Return [X, Y] of the center of cell containing provided text 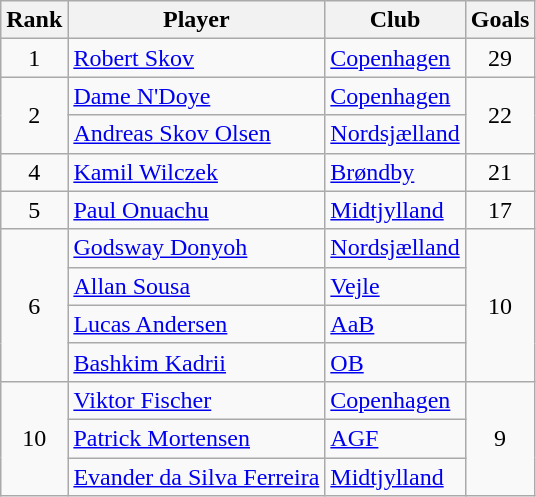
4 [34, 172]
AGF [395, 438]
Allan Sousa [196, 286]
Club [395, 20]
Dame N'Doye [196, 96]
Kamil Wilczek [196, 172]
Brøndby [395, 172]
Bashkim Kadrii [196, 362]
Evander da Silva Ferreira [196, 477]
6 [34, 305]
OB [395, 362]
Vejle [395, 286]
Player [196, 20]
Goals [500, 20]
21 [500, 172]
1 [34, 58]
Patrick Mortensen [196, 438]
Rank [34, 20]
Lucas Andersen [196, 324]
Viktor Fischer [196, 400]
9 [500, 438]
AaB [395, 324]
Robert Skov [196, 58]
29 [500, 58]
17 [500, 210]
2 [34, 115]
5 [34, 210]
Paul Onuachu [196, 210]
22 [500, 115]
Andreas Skov Olsen [196, 134]
Godsway Donyoh [196, 248]
